Capture the cell that displays the provided text and extract its [X, Y] central coordinate. 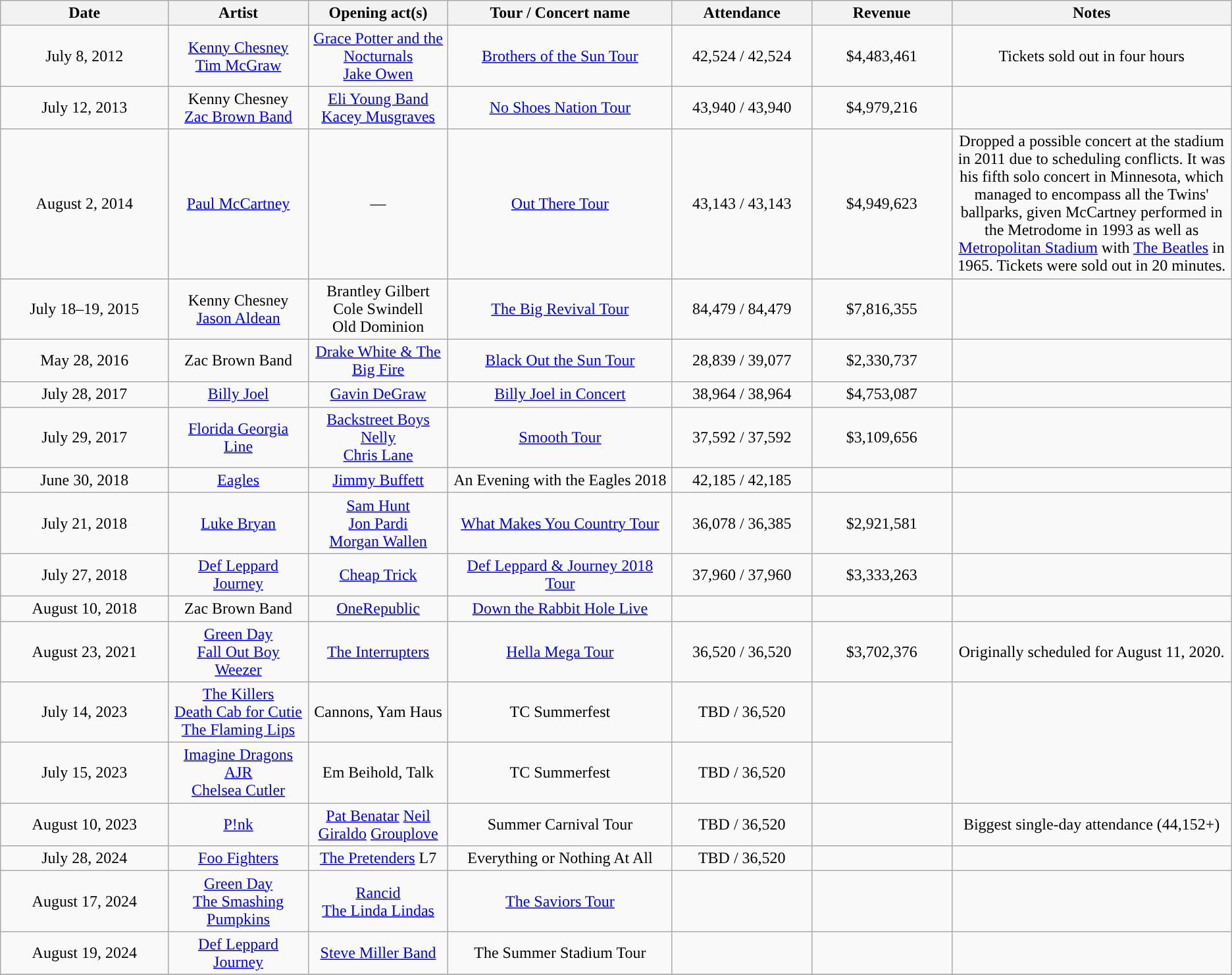
$3,702,376 [882, 652]
42,524 / 42,524 [742, 56]
Kenny ChesneyJason Aldean [238, 309]
Luke Bryan [238, 523]
42,185 / 42,185 [742, 480]
Backstreet BoysNellyChris Lane [378, 437]
Kenny ChesneyTim McGraw [238, 56]
$3,109,656 [882, 437]
Revenue [882, 13]
Brantley GilbertCole SwindellOld Dominion [378, 309]
Paul McCartney [238, 204]
Billy Joel in Concert [560, 394]
July 28, 2017 [84, 394]
July 14, 2023 [84, 712]
What Makes You Country Tour [560, 523]
July 28, 2024 [84, 858]
Smooth Tour [560, 437]
The Big Revival Tour [560, 309]
August 10, 2023 [84, 824]
Grace Potter and the NocturnalsJake Owen [378, 56]
Green DayThe Smashing Pumpkins [238, 901]
OneRepublic [378, 608]
Notes [1091, 13]
The KillersDeath Cab for CutieThe Flaming Lips [238, 712]
Eagles [238, 480]
P!nk [238, 824]
Artist [238, 13]
The Summer Stadium Tour [560, 953]
28,839 / 39,077 [742, 361]
$2,921,581 [882, 523]
June 30, 2018 [84, 480]
Pat Benatar Neil Giraldo Grouplove [378, 824]
Opening act(s) [378, 13]
Out There Tour [560, 204]
$4,979,216 [882, 108]
Originally scheduled for August 11, 2020. [1091, 652]
The Pretenders L7 [378, 858]
Hella Mega Tour [560, 652]
Gavin DeGraw [378, 394]
Attendance [742, 13]
August 2, 2014 [84, 204]
Black Out the Sun Tour [560, 361]
37,960 / 37,960 [742, 574]
Cannons, Yam Haus [378, 712]
Eli Young BandKacey Musgraves [378, 108]
July 21, 2018 [84, 523]
Sam HuntJon PardiMorgan Wallen [378, 523]
36,520 / 36,520 [742, 652]
84,479 / 84,479 [742, 309]
August 10, 2018 [84, 608]
Em Beihold, Talk [378, 773]
Tour / Concert name [560, 13]
$2,330,737 [882, 361]
August 17, 2024 [84, 901]
— [378, 204]
Date [84, 13]
43,940 / 43,940 [742, 108]
$4,483,461 [882, 56]
$4,753,087 [882, 394]
July 27, 2018 [84, 574]
July 12, 2013 [84, 108]
Steve Miller Band [378, 953]
43,143 / 43,143 [742, 204]
36,078 / 36,385 [742, 523]
Jimmy Buffett [378, 480]
Down the Rabbit Hole Live [560, 608]
July 18–19, 2015 [84, 309]
Billy Joel [238, 394]
July 8, 2012 [84, 56]
Summer Carnival Tour [560, 824]
Tickets sold out in four hours [1091, 56]
July 29, 2017 [84, 437]
37,592 / 37,592 [742, 437]
Kenny ChesneyZac Brown Band [238, 108]
38,964 / 38,964 [742, 394]
Def Leppard & Journey 2018 Tour [560, 574]
Green DayFall Out BoyWeezer [238, 652]
August 23, 2021 [84, 652]
$4,949,623 [882, 204]
Cheap Trick [378, 574]
August 19, 2024 [84, 953]
Everything or Nothing At All [560, 858]
No Shoes Nation Tour [560, 108]
$3,333,263 [882, 574]
May 28, 2016 [84, 361]
RancidThe Linda Lindas [378, 901]
Biggest single-day attendance (44,152+) [1091, 824]
Imagine DragonsAJRChelsea Cutler [238, 773]
Foo Fighters [238, 858]
$7,816,355 [882, 309]
The Interrupters [378, 652]
Brothers of the Sun Tour [560, 56]
An Evening with the Eagles 2018 [560, 480]
Drake White & The Big Fire [378, 361]
July 15, 2023 [84, 773]
Florida Georgia Line [238, 437]
The Saviors Tour [560, 901]
